For the text-containing cell, return its midpoint in [x, y] coordinate format. 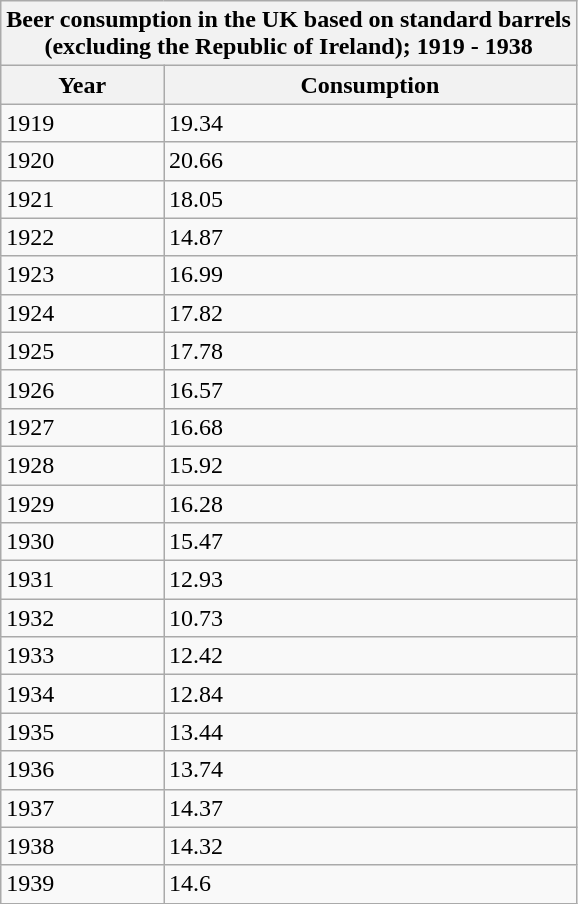
15.92 [370, 465]
17.82 [370, 313]
1931 [82, 580]
Year [82, 85]
16.99 [370, 275]
12.93 [370, 580]
10.73 [370, 618]
19.34 [370, 123]
16.57 [370, 389]
14.87 [370, 237]
13.44 [370, 732]
15.47 [370, 542]
1920 [82, 161]
1926 [82, 389]
13.74 [370, 770]
1939 [82, 884]
1936 [82, 770]
1929 [82, 503]
1923 [82, 275]
1933 [82, 656]
1919 [82, 123]
14.32 [370, 846]
17.78 [370, 351]
1935 [82, 732]
1924 [82, 313]
12.42 [370, 656]
16.28 [370, 503]
Consumption [370, 85]
1922 [82, 237]
16.68 [370, 427]
Beer consumption in the UK based on standard barrels(excluding the Republic of Ireland); 1919 - 1938 [289, 34]
1921 [82, 199]
1928 [82, 465]
1925 [82, 351]
1927 [82, 427]
14.6 [370, 884]
1934 [82, 694]
18.05 [370, 199]
12.84 [370, 694]
1932 [82, 618]
1938 [82, 846]
20.66 [370, 161]
1937 [82, 808]
1930 [82, 542]
14.37 [370, 808]
